For the text-containing cell, return its midpoint in [x, y] coordinate format. 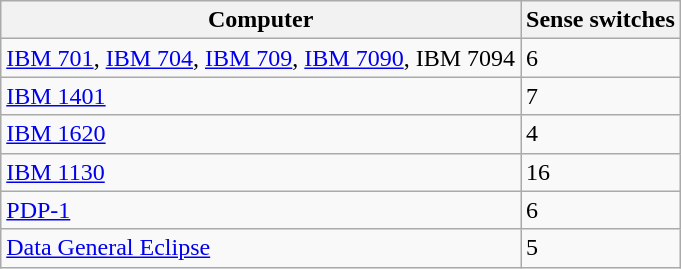
Data General Eclipse [261, 248]
7 [601, 96]
5 [601, 248]
IBM 1401 [261, 96]
PDP-1 [261, 210]
4 [601, 134]
IBM 1130 [261, 172]
IBM 701, IBM 704, IBM 709, IBM 7090, IBM 7094 [261, 58]
IBM 1620 [261, 134]
Sense switches [601, 20]
Computer [261, 20]
16 [601, 172]
